Determine the (x, y) coordinate at the center of the cell enclosing the given text.  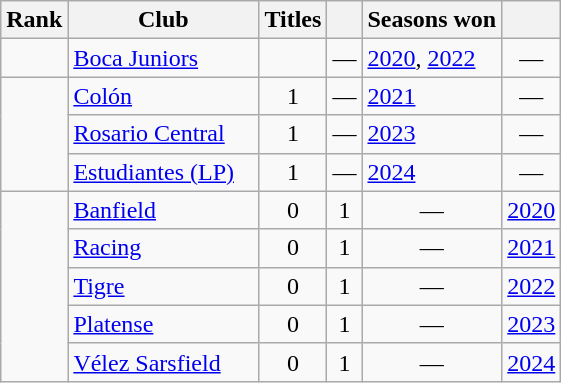
Racing (164, 248)
2020, 2022 (432, 58)
Titles (293, 20)
Seasons won (432, 20)
2022 (532, 286)
Vélez Sarsfield (164, 362)
2020 (532, 210)
Tigre (164, 286)
Colón (164, 96)
Club (164, 20)
Rank (34, 20)
Boca Juniors (164, 58)
Rosario Central (164, 134)
Banfield (164, 210)
Estudiantes (LP) (164, 172)
Platense (164, 324)
